Determine the [X, Y] coordinate at the center of the cell enclosing the given text.  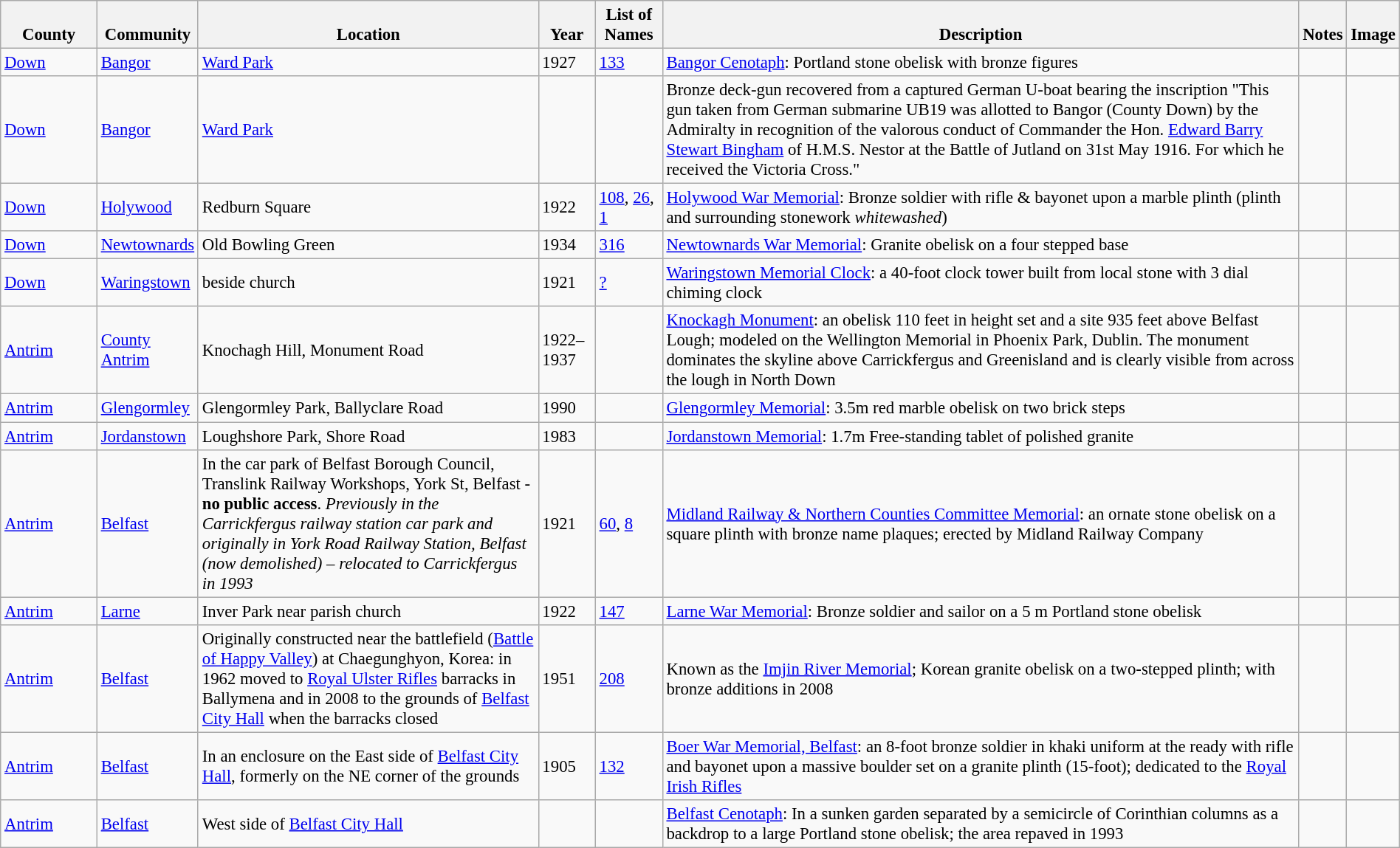
1951 [567, 678]
108, 26, 1 [629, 208]
Glengormley Memorial: 3.5m red marble obelisk on two brick steps [981, 408]
147 [629, 611]
Old Bowling Green [368, 245]
Larne [148, 611]
Known as the Imjin River Memorial; Korean granite obelisk on a two-stepped plinth; with bronze additions in 2008 [981, 678]
208 [629, 678]
List of Names [629, 25]
West side of Belfast City Hall [368, 824]
133 [629, 62]
Bangor Cenotaph: Portland stone obelisk with bronze figures [981, 62]
In an enclosure on the East side of Belfast City Hall, formerly on the NE corner of the grounds [368, 766]
Description [981, 25]
Newtownards War Memorial: Granite obelisk on a four stepped base [981, 245]
Redburn Square [368, 208]
Loughshore Park, Shore Road [368, 436]
Knochagh Hill, Monument Road [368, 350]
Waringstown Memorial Clock: a 40-foot clock tower built from local stone with 3 dial chiming clock [981, 283]
Inver Park near parish church [368, 611]
Year [567, 25]
1922–1937 [567, 350]
1990 [567, 408]
1983 [567, 436]
Waringstown [148, 283]
Jordanstown Memorial: 1.7m Free-standing tablet of polished granite [981, 436]
1905 [567, 766]
1934 [567, 245]
Holywood [148, 208]
Location [368, 25]
Jordanstown [148, 436]
Holywood War Memorial: Bronze soldier with rifle & bayonet upon a marble plinth (plinth and surrounding stonework whitewashed) [981, 208]
County Antrim [148, 350]
County [49, 25]
Community [148, 25]
1927 [567, 62]
60, 8 [629, 523]
Notes [1323, 25]
? [629, 283]
132 [629, 766]
316 [629, 245]
Larne War Memorial: Bronze soldier and sailor on a 5 m Portland stone obelisk [981, 611]
Newtownards [148, 245]
beside church [368, 283]
Glengormley Park, Ballyclare Road [368, 408]
Glengormley [148, 408]
Image [1373, 25]
